Output the [x, y] coordinate of the center of the cell containing the given text.  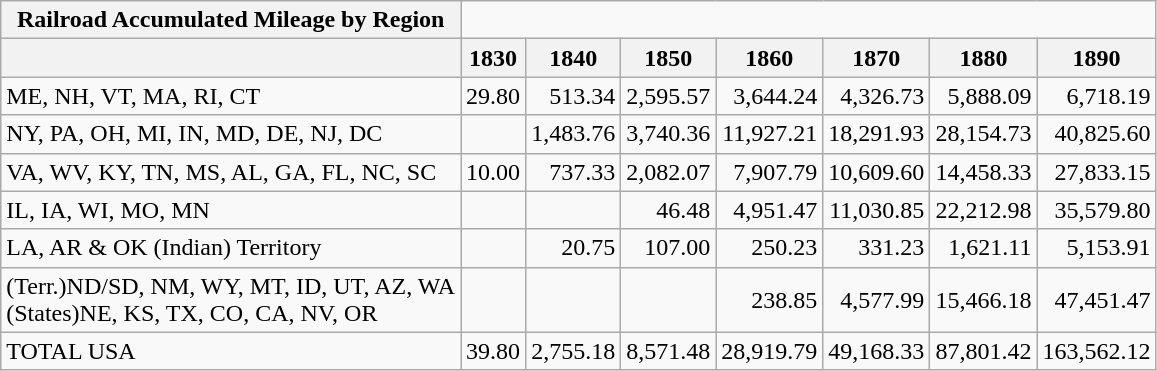
47,451.47 [1096, 300]
7,907.79 [770, 172]
18,291.93 [876, 134]
6,718.19 [1096, 96]
14,458.33 [984, 172]
3,740.36 [668, 134]
4,951.47 [770, 210]
1830 [494, 58]
87,801.42 [984, 351]
4,577.99 [876, 300]
3,644.24 [770, 96]
1850 [668, 58]
8,571.48 [668, 351]
15,466.18 [984, 300]
10,609.60 [876, 172]
35,579.80 [1096, 210]
IL, IA, WI, MO, MN [231, 210]
163,562.12 [1096, 351]
5,153.91 [1096, 248]
331.23 [876, 248]
2,755.18 [574, 351]
40,825.60 [1096, 134]
10.00 [494, 172]
(Terr.)ND/SD, NM, WY, MT, ID, UT, AZ, WA(States)NE, KS, TX, CO, CA, NV, OR [231, 300]
4,326.73 [876, 96]
1,621.11 [984, 248]
LA, AR & OK (Indian) Territory [231, 248]
Railroad Accumulated Mileage by Region [231, 20]
22,212.98 [984, 210]
513.34 [574, 96]
107.00 [668, 248]
20.75 [574, 248]
238.85 [770, 300]
28,919.79 [770, 351]
1880 [984, 58]
49,168.33 [876, 351]
TOTAL USA [231, 351]
1860 [770, 58]
46.48 [668, 210]
ME, NH, VT, MA, RI, CT [231, 96]
VA, WV, KY, TN, MS, AL, GA, FL, NC, SC [231, 172]
2,595.57 [668, 96]
1840 [574, 58]
1,483.76 [574, 134]
2,082.07 [668, 172]
28,154.73 [984, 134]
737.33 [574, 172]
5,888.09 [984, 96]
29.80 [494, 96]
NY, PA, OH, MI, IN, MD, DE, NJ, DC [231, 134]
1890 [1096, 58]
27,833.15 [1096, 172]
250.23 [770, 248]
39.80 [494, 351]
11,030.85 [876, 210]
11,927.21 [770, 134]
1870 [876, 58]
